Provide the [x, y] coordinate of the cell's center where the given text is located.  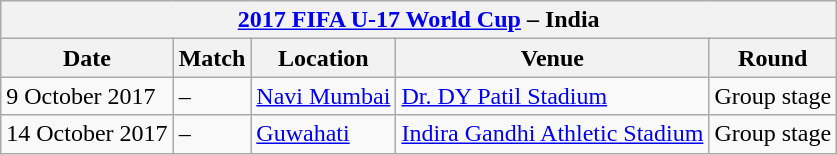
Location [324, 58]
Guwahati [324, 134]
14 October 2017 [87, 134]
Date [87, 58]
Match [212, 58]
9 October 2017 [87, 96]
2017 FIFA U-17 World Cup – India [419, 20]
Navi Mumbai [324, 96]
Indira Gandhi Athletic Stadium [552, 134]
Dr. DY Patil Stadium [552, 96]
Venue [552, 58]
Round [773, 58]
